Find where the given text appears and provide that cell's center as (X, Y) coordinate. 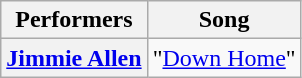
Performers (74, 20)
"Down Home" (224, 58)
Jimmie Allen (74, 58)
Song (224, 20)
